Determine the (x, y) coordinate at the center of the cell enclosing the given text.  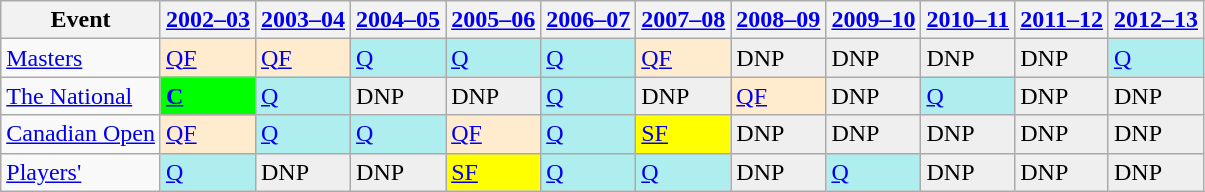
2004–05 (398, 20)
2002–03 (208, 20)
Canadian Open (81, 134)
Players' (81, 172)
2003–04 (302, 20)
2006–07 (588, 20)
2009–10 (874, 20)
2005–06 (494, 20)
Event (81, 20)
2010–11 (968, 20)
2007–08 (684, 20)
2012–13 (1156, 20)
2008–09 (778, 20)
2011–12 (1062, 20)
The National (81, 96)
Masters (81, 58)
C (208, 96)
